Find where the given text appears and provide that cell's center as (X, Y) coordinate. 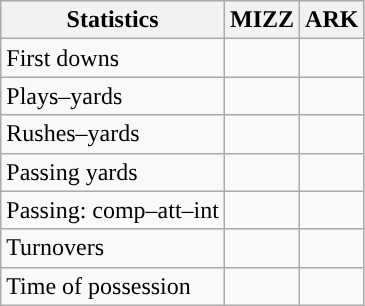
Passing yards (113, 172)
Statistics (113, 20)
Time of possession (113, 286)
First downs (113, 58)
ARK (332, 20)
Plays–yards (113, 96)
MIZZ (262, 20)
Passing: comp–att–int (113, 210)
Rushes–yards (113, 134)
Turnovers (113, 248)
